From the cell containing the given text, extract its center point as [x, y] coordinate. 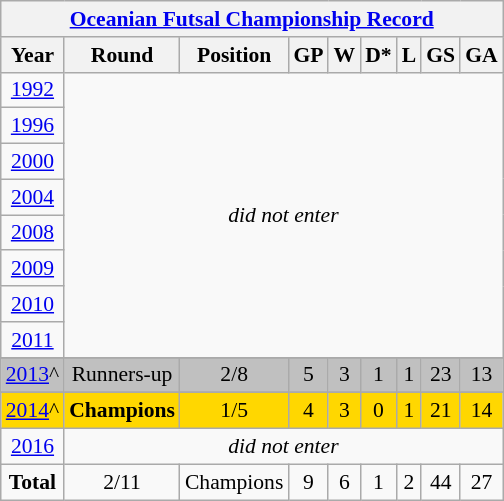
13 [482, 375]
2009 [32, 269]
14 [482, 411]
Year [32, 55]
Round [122, 55]
2 [410, 482]
27 [482, 482]
Total [32, 482]
2013^ [32, 375]
9 [308, 482]
2/11 [122, 482]
2010 [32, 304]
2000 [32, 162]
1992 [32, 90]
Oceanian Futsal Championship Record [252, 19]
W [344, 55]
Runners-up [122, 375]
GP [308, 55]
1996 [32, 126]
2016 [32, 447]
L [410, 55]
44 [440, 482]
0 [378, 411]
21 [440, 411]
D* [378, 55]
2014^ [32, 411]
Position [234, 55]
GS [440, 55]
4 [308, 411]
6 [344, 482]
2004 [32, 197]
5 [308, 375]
23 [440, 375]
2/8 [234, 375]
1/5 [234, 411]
2011 [32, 340]
GA [482, 55]
2008 [32, 233]
